For the text-containing cell, return its midpoint in (x, y) coordinate format. 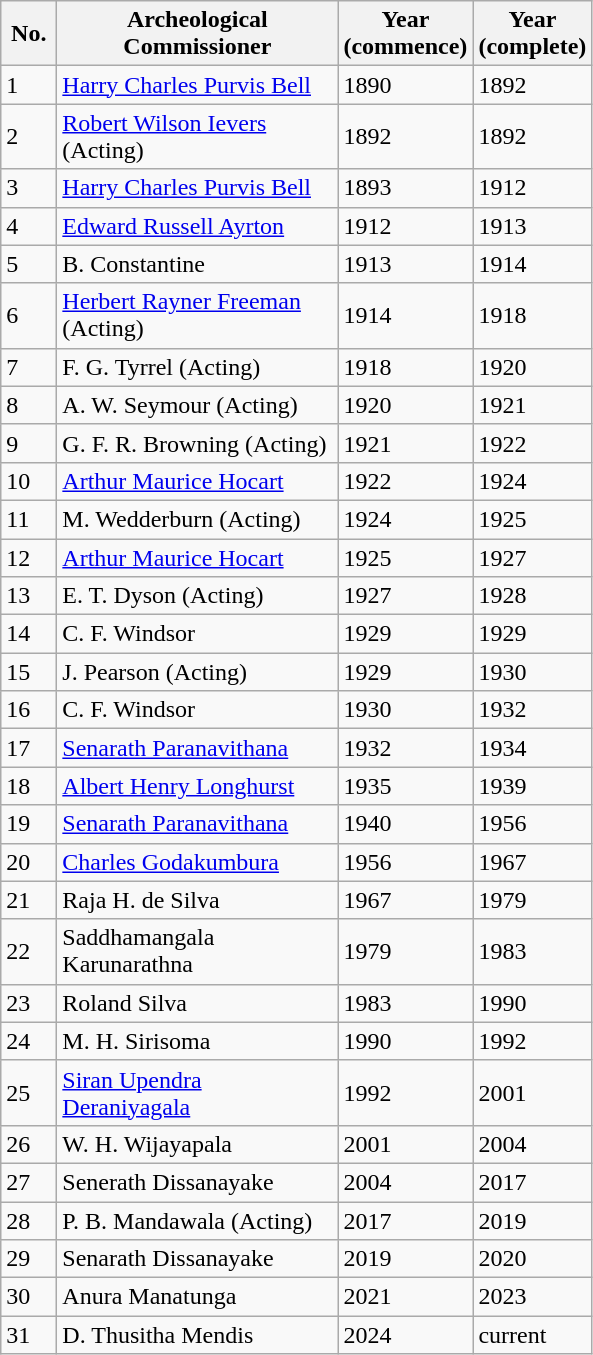
26 (29, 1144)
1939 (532, 786)
22 (29, 952)
D. Thusitha Mendis (198, 1335)
1893 (406, 188)
23 (29, 1003)
Anura Manatunga (198, 1297)
5 (29, 264)
3 (29, 188)
Edward Russell Ayrton (198, 226)
1928 (532, 596)
Saddhamangala Karunarathna (198, 952)
11 (29, 519)
1 (29, 85)
1935 (406, 786)
15 (29, 672)
9 (29, 443)
A. W. Seymour (Acting) (198, 405)
Archeological Commissioner (198, 34)
4 (29, 226)
F. G. Tyrrel (Acting) (198, 367)
Senerath Dissanayake (198, 1182)
Charles Godakumbura (198, 862)
27 (29, 1182)
20 (29, 862)
2023 (532, 1297)
Roland Silva (198, 1003)
14 (29, 634)
G. F. R. Browning (Acting) (198, 443)
6 (29, 316)
Year (complete) (532, 34)
1940 (406, 824)
31 (29, 1335)
1890 (406, 85)
16 (29, 710)
10 (29, 481)
28 (29, 1221)
12 (29, 557)
M. H. Sirisoma (198, 1041)
7 (29, 367)
Senarath Dissanayake (198, 1259)
8 (29, 405)
18 (29, 786)
17 (29, 748)
W. H. Wijayapala (198, 1144)
2 (29, 136)
current (532, 1335)
2020 (532, 1259)
2024 (406, 1335)
Siran Upendra Deraniyagala (198, 1092)
Raja H. de Silva (198, 900)
E. T. Dyson (Acting) (198, 596)
J. Pearson (Acting) (198, 672)
P. B. Mandawala (Acting) (198, 1221)
25 (29, 1092)
30 (29, 1297)
M. Wedderburn (Acting) (198, 519)
1934 (532, 748)
19 (29, 824)
Albert Henry Longhurst (198, 786)
29 (29, 1259)
2021 (406, 1297)
24 (29, 1041)
21 (29, 900)
13 (29, 596)
Robert Wilson Ievers (Acting) (198, 136)
B. Constantine (198, 264)
Year (commence) (406, 34)
Herbert Rayner Freeman (Acting) (198, 316)
No. (29, 34)
